Scan for the cell matching the given text and deliver its (X, Y) coordinate at center. 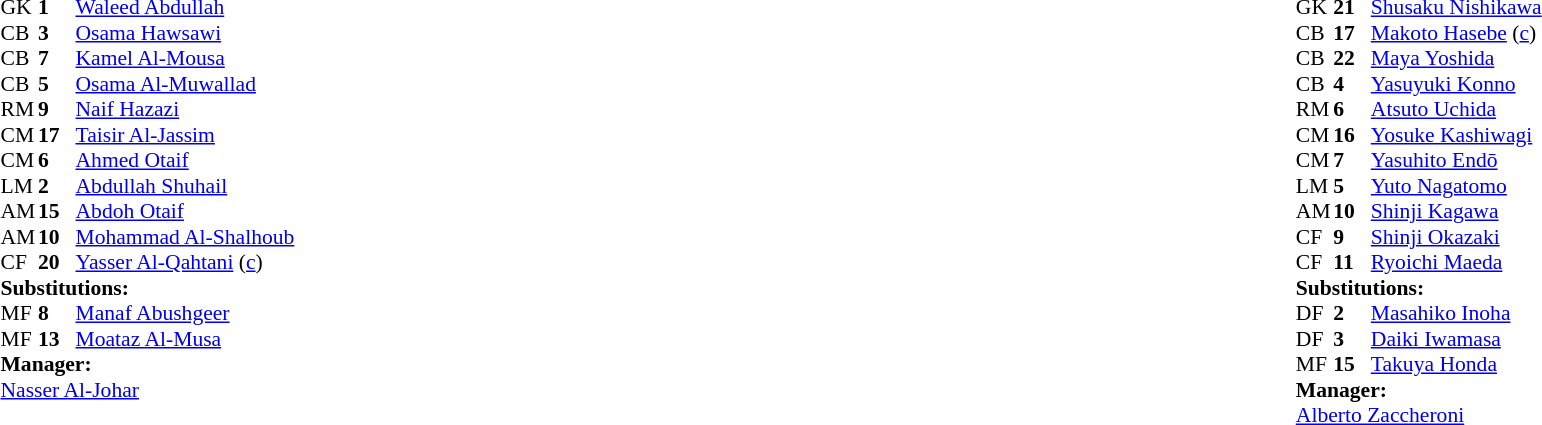
11 (1352, 263)
Atsuto Uchida (1456, 109)
Yasser Al-Qahtani (c) (186, 263)
Daiki Iwamasa (1456, 339)
Osama Hawsawi (186, 33)
Shinji Okazaki (1456, 237)
Yuto Nagatomo (1456, 186)
Yasuhito Endō (1456, 161)
Nasser Al-Johar (147, 390)
Maya Yoshida (1456, 59)
22 (1352, 59)
Makoto Hasebe (c) (1456, 33)
13 (57, 339)
Manaf Abushgeer (186, 313)
Ahmed Otaif (186, 161)
Abdullah Shuhail (186, 186)
Yasuyuki Konno (1456, 84)
Takuya Honda (1456, 365)
20 (57, 263)
4 (1352, 84)
Shinji Kagawa (1456, 211)
Masahiko Inoha (1456, 313)
Ryoichi Maeda (1456, 263)
Mohammad Al-Shalhoub (186, 237)
8 (57, 313)
Yosuke Kashiwagi (1456, 135)
Naif Hazazi (186, 109)
Osama Al-Muwallad (186, 84)
Abdoh Otaif (186, 211)
Taisir Al-Jassim (186, 135)
Moataz Al-Musa (186, 339)
Kamel Al-Mousa (186, 59)
16 (1352, 135)
